Detect which cell encompasses the target text, then output its (x, y) center coordinate. 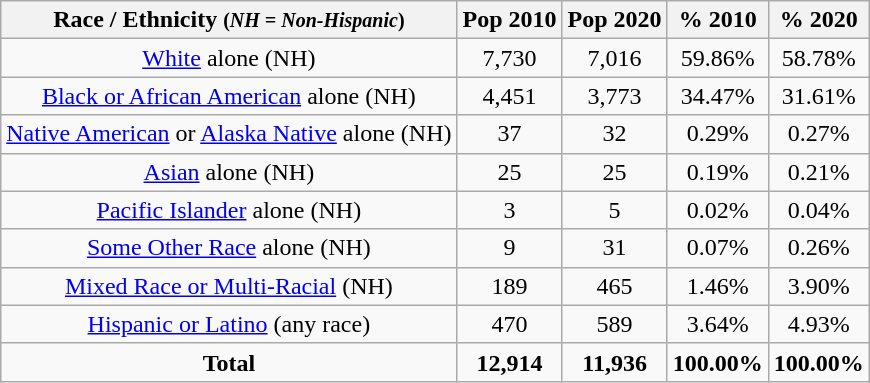
4,451 (510, 96)
32 (614, 134)
3.64% (718, 324)
0.04% (818, 210)
189 (510, 286)
9 (510, 248)
37 (510, 134)
3.90% (818, 286)
% 2010 (718, 20)
0.29% (718, 134)
0.26% (818, 248)
Pacific Islander alone (NH) (229, 210)
7,016 (614, 58)
Race / Ethnicity (NH = Non-Hispanic) (229, 20)
White alone (NH) (229, 58)
Native American or Alaska Native alone (NH) (229, 134)
Hispanic or Latino (any race) (229, 324)
465 (614, 286)
0.19% (718, 172)
0.02% (718, 210)
470 (510, 324)
Some Other Race alone (NH) (229, 248)
7,730 (510, 58)
4.93% (818, 324)
% 2020 (818, 20)
Total (229, 362)
12,914 (510, 362)
Asian alone (NH) (229, 172)
Pop 2020 (614, 20)
Mixed Race or Multi-Racial (NH) (229, 286)
Black or African American alone (NH) (229, 96)
58.78% (818, 58)
0.21% (818, 172)
3,773 (614, 96)
31.61% (818, 96)
34.47% (718, 96)
1.46% (718, 286)
589 (614, 324)
59.86% (718, 58)
0.27% (818, 134)
11,936 (614, 362)
31 (614, 248)
3 (510, 210)
5 (614, 210)
Pop 2010 (510, 20)
0.07% (718, 248)
